Locate the cell with the specified text and output its (x, y) center coordinate. 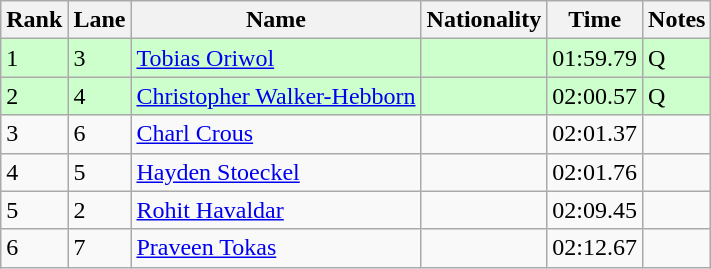
Time (595, 20)
02:12.67 (595, 248)
Hayden Stoeckel (276, 172)
02:09.45 (595, 210)
Lane (100, 20)
Praveen Tokas (276, 248)
02:01.76 (595, 172)
Notes (677, 20)
Nationality (484, 20)
7 (100, 248)
01:59.79 (595, 58)
Rohit Havaldar (276, 210)
02:01.37 (595, 134)
Tobias Oriwol (276, 58)
02:00.57 (595, 96)
1 (34, 58)
Charl Crous (276, 134)
Christopher Walker-Hebborn (276, 96)
Rank (34, 20)
Name (276, 20)
